Return the (X, Y) coordinate for the center point of the cell that contains the specified text.  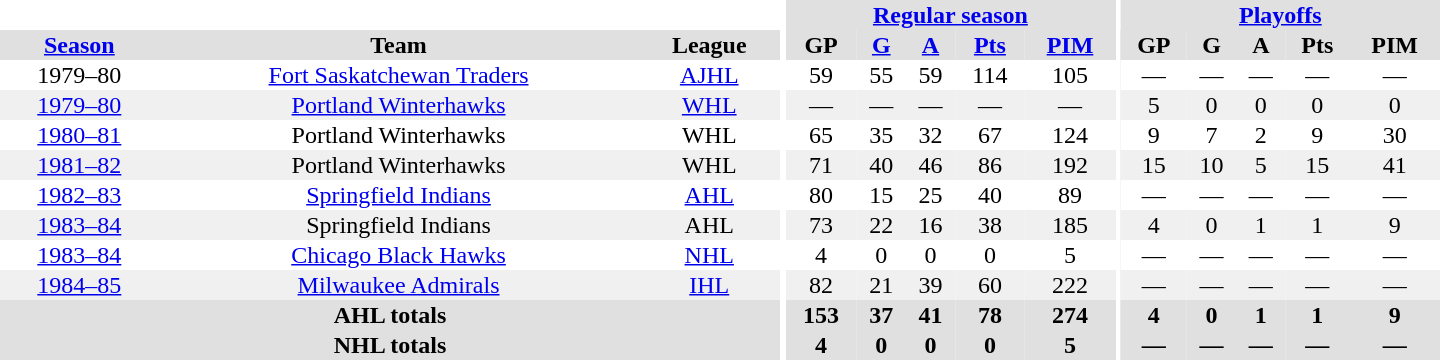
192 (1070, 165)
NHL (709, 255)
22 (882, 225)
67 (990, 135)
1981–82 (80, 165)
274 (1070, 315)
21 (882, 285)
30 (1394, 135)
AHL totals (390, 315)
32 (930, 135)
2 (1260, 135)
Fort Saskatchewan Traders (399, 75)
Milwaukee Admirals (399, 285)
86 (990, 165)
124 (1070, 135)
10 (1212, 165)
38 (990, 225)
78 (990, 315)
25 (930, 195)
80 (822, 195)
Chicago Black Hawks (399, 255)
71 (822, 165)
NHL totals (390, 345)
114 (990, 75)
Playoffs (1280, 15)
55 (882, 75)
105 (1070, 75)
League (709, 45)
89 (1070, 195)
39 (930, 285)
1980–81 (80, 135)
Regular season (951, 15)
153 (822, 315)
AJHL (709, 75)
1982–83 (80, 195)
65 (822, 135)
IHL (709, 285)
Season (80, 45)
60 (990, 285)
Team (399, 45)
7 (1212, 135)
35 (882, 135)
82 (822, 285)
37 (882, 315)
185 (1070, 225)
46 (930, 165)
222 (1070, 285)
1984–85 (80, 285)
16 (930, 225)
73 (822, 225)
